Detect which cell encompasses the target text, then output its (X, Y) center coordinate. 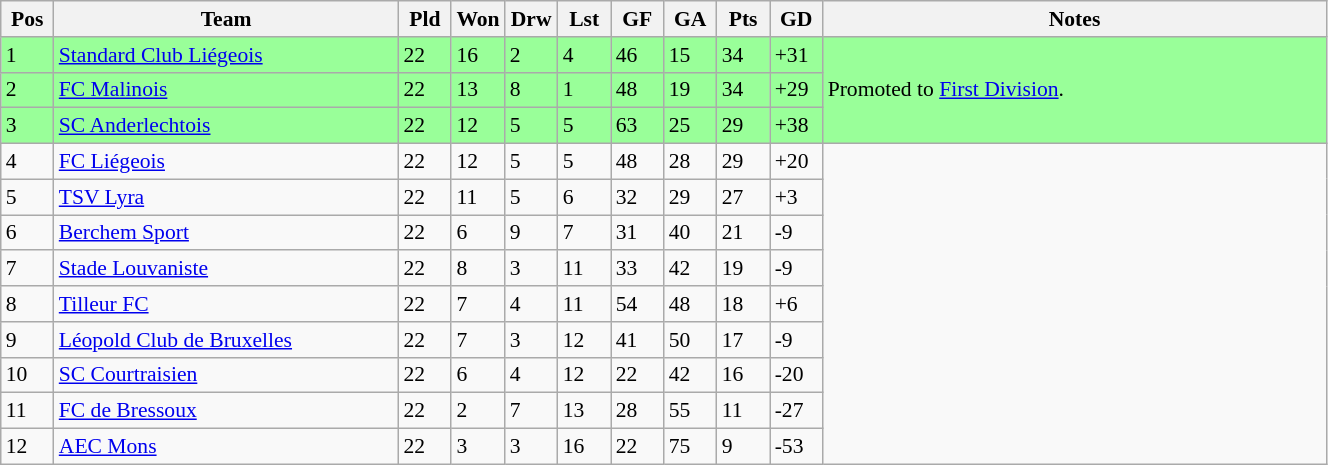
FC Liégeois (226, 162)
Promoted to First Division. (1075, 90)
-53 (796, 447)
Stade Louvaniste (226, 269)
Pts (744, 19)
Berchem Sport (226, 233)
+3 (796, 197)
SC Anderlechtois (226, 126)
AEC Mons (226, 447)
FC Malinois (226, 90)
Notes (1075, 19)
Team (226, 19)
SC Courtraisien (226, 375)
Pos (28, 19)
15 (690, 55)
32 (638, 197)
Lst (584, 19)
55 (690, 411)
21 (744, 233)
FC de Bressoux (226, 411)
33 (638, 269)
GD (796, 19)
63 (638, 126)
31 (638, 233)
+20 (796, 162)
Tilleur FC (226, 304)
46 (638, 55)
Léopold Club de Bruxelles (226, 340)
41 (638, 340)
+31 (796, 55)
18 (744, 304)
10 (28, 375)
Won (478, 19)
27 (744, 197)
25 (690, 126)
+29 (796, 90)
17 (744, 340)
Pld (424, 19)
-20 (796, 375)
+6 (796, 304)
75 (690, 447)
54 (638, 304)
50 (690, 340)
40 (690, 233)
-27 (796, 411)
Standard Club Liégeois (226, 55)
TSV Lyra (226, 197)
GA (690, 19)
+38 (796, 126)
Drw (532, 19)
GF (638, 19)
